From the cell containing the given text, extract its center point as [x, y] coordinate. 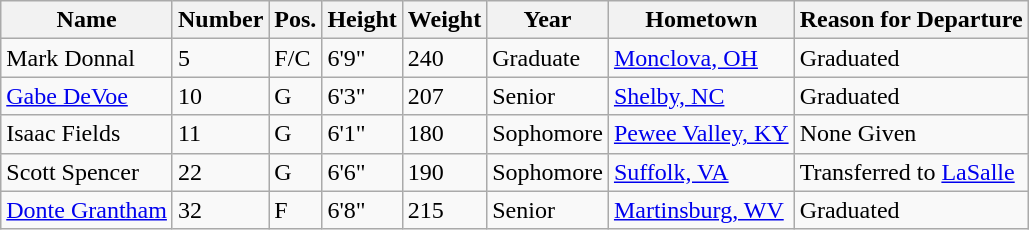
Donte Grantham [87, 210]
F [296, 210]
Hometown [701, 20]
240 [444, 58]
6'9" [362, 58]
Number [220, 20]
Pos. [296, 20]
Martinsburg, WV [701, 210]
None Given [911, 134]
F/C [296, 58]
6'1" [362, 134]
Suffolk, VA [701, 172]
11 [220, 134]
180 [444, 134]
10 [220, 96]
Mark Donnal [87, 58]
Isaac Fields [87, 134]
6'6" [362, 172]
Graduate [548, 58]
6'3" [362, 96]
207 [444, 96]
Reason for Departure [911, 20]
22 [220, 172]
Gabe DeVoe [87, 96]
Transferred to LaSalle [911, 172]
Shelby, NC [701, 96]
Name [87, 20]
Monclova, OH [701, 58]
190 [444, 172]
Height [362, 20]
6'8" [362, 210]
Pewee Valley, KY [701, 134]
Weight [444, 20]
32 [220, 210]
5 [220, 58]
Year [548, 20]
Scott Spencer [87, 172]
215 [444, 210]
